Output the [X, Y] coordinate of the center of the cell containing the given text.  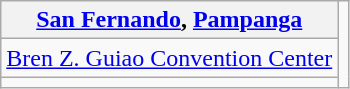
Bren Z. Guiao Convention Center [170, 58]
San Fernando, Pampanga [170, 20]
